Extract the [X, Y] coordinate from the center of the cell holding the provided text.  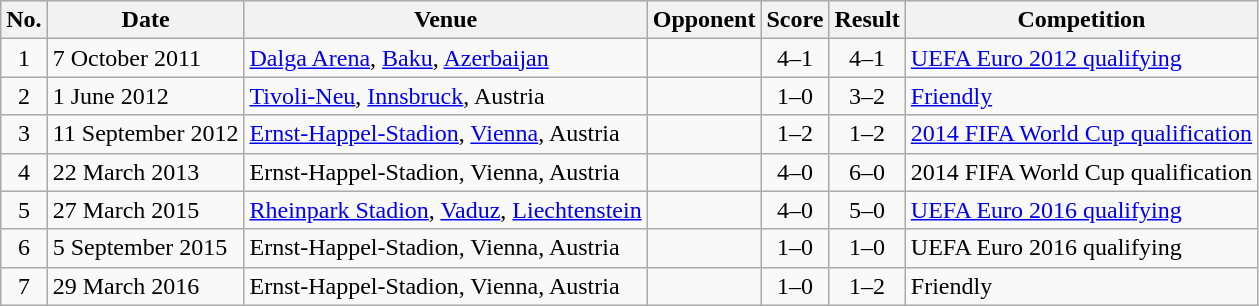
2 [24, 96]
Rheinpark Stadion, Vaduz, Liechtenstein [446, 210]
5 September 2015 [146, 248]
22 March 2013 [146, 172]
1 [24, 58]
No. [24, 20]
5 [24, 210]
Score [795, 20]
29 March 2016 [146, 286]
Competition [1081, 20]
3–2 [867, 96]
1 June 2012 [146, 96]
Result [867, 20]
27 March 2015 [146, 210]
Dalga Arena, Baku, Azerbaijan [446, 58]
6–0 [867, 172]
7 October 2011 [146, 58]
11 September 2012 [146, 134]
Venue [446, 20]
Opponent [704, 20]
UEFA Euro 2012 qualifying [1081, 58]
3 [24, 134]
Date [146, 20]
5–0 [867, 210]
4 [24, 172]
7 [24, 286]
6 [24, 248]
Tivoli-Neu, Innsbruck, Austria [446, 96]
